Pinpoint the cell where the given text exists, returning its [x, y] midpoint coordinate. 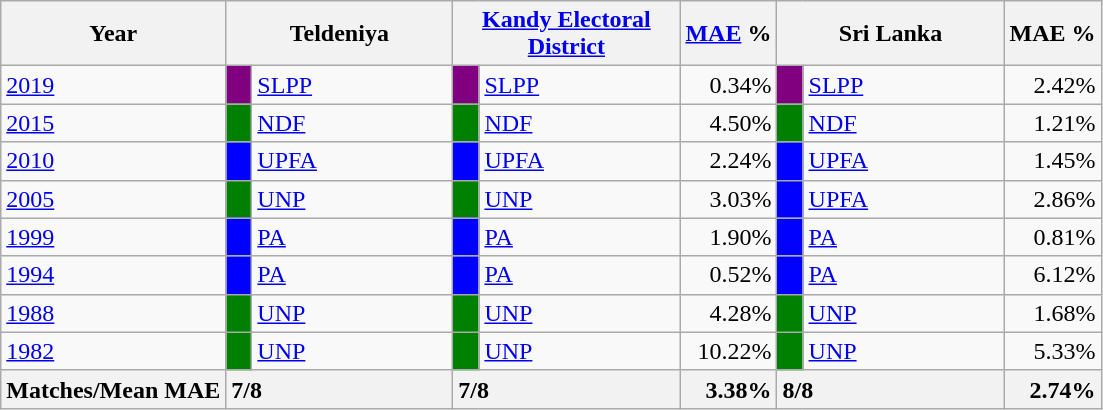
Teldeniya [340, 34]
1.45% [1052, 161]
Kandy Electoral District [566, 34]
0.52% [728, 275]
Matches/Mean MAE [114, 389]
0.81% [1052, 237]
1.21% [1052, 123]
5.33% [1052, 351]
2010 [114, 161]
3.38% [728, 389]
2005 [114, 199]
Year [114, 34]
2.86% [1052, 199]
10.22% [728, 351]
8/8 [890, 389]
2.74% [1052, 389]
Sri Lanka [890, 34]
1.68% [1052, 313]
3.03% [728, 199]
0.34% [728, 85]
2019 [114, 85]
4.28% [728, 313]
1994 [114, 275]
1988 [114, 313]
1999 [114, 237]
1.90% [728, 237]
2.24% [728, 161]
4.50% [728, 123]
6.12% [1052, 275]
2015 [114, 123]
2.42% [1052, 85]
1982 [114, 351]
